Return the (x, y) coordinate for the center point of the cell that contains the specified text.  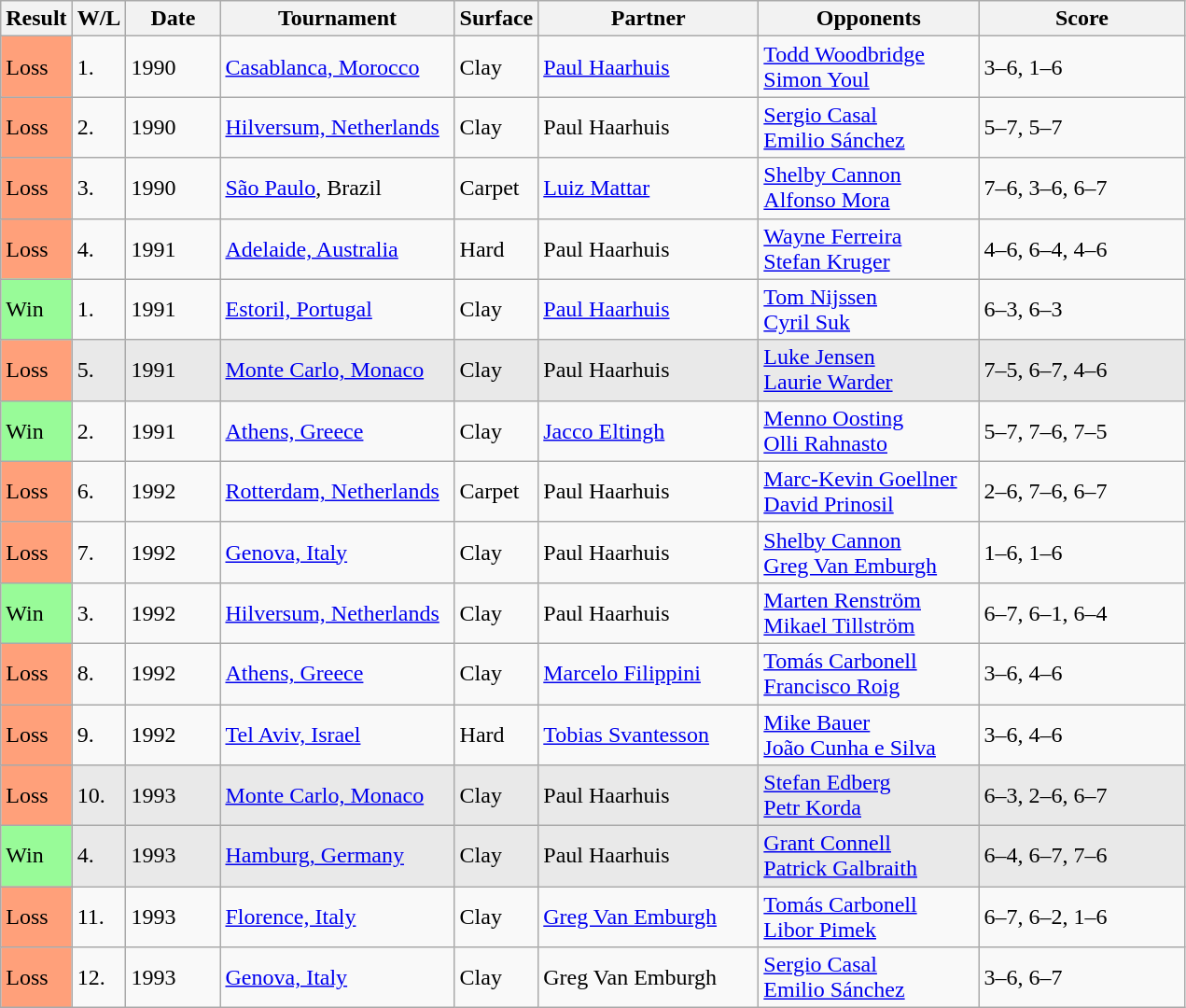
6–3, 2–6, 6–7 (1082, 795)
2–6, 7–6, 6–7 (1082, 491)
5–7, 7–6, 7–5 (1082, 431)
Florence, Italy (338, 917)
11. (99, 917)
Tom Nijssen Cyril Suk (869, 310)
Luiz Mattar (649, 189)
Luke Jensen Laurie Warder (869, 370)
7–6, 3–6, 6–7 (1082, 189)
Tobias Svantesson (649, 734)
Mike Bauer João Cunha e Silva (869, 734)
7. (99, 553)
Casablanca, Morocco (338, 67)
6. (99, 491)
Hamburg, Germany (338, 857)
5–7, 5–7 (1082, 127)
10. (99, 795)
Tomás Carbonell Libor Pimek (869, 917)
Wayne Ferreira Stefan Kruger (869, 248)
1–6, 1–6 (1082, 553)
Todd Woodbridge Simon Youl (869, 67)
Jacco Eltingh (649, 431)
5. (99, 370)
6–7, 6–1, 6–4 (1082, 612)
Marten Renström Mikael Tillström (869, 612)
Opponents (869, 19)
Tel Aviv, Israel (338, 734)
Score (1082, 19)
Grant Connell Patrick Galbraith (869, 857)
Estoril, Portugal (338, 310)
3–6, 6–7 (1082, 978)
6–7, 6–2, 1–6 (1082, 917)
Marc-Kevin Goellner David Prinosil (869, 491)
6–4, 6–7, 7–6 (1082, 857)
W/L (99, 19)
7–5, 6–7, 4–6 (1082, 370)
Surface (496, 19)
Shelby Cannon Greg Van Emburgh (869, 553)
Menno Oosting Olli Rahnasto (869, 431)
São Paulo, Brazil (338, 189)
3–6, 1–6 (1082, 67)
Stefan Edberg Petr Korda (869, 795)
Partner (649, 19)
9. (99, 734)
Marcelo Filippini (649, 674)
8. (99, 674)
Result (36, 19)
4–6, 6–4, 4–6 (1082, 248)
Date (174, 19)
Adelaide, Australia (338, 248)
6–3, 6–3 (1082, 310)
Tournament (338, 19)
12. (99, 978)
Tomás Carbonell Francisco Roig (869, 674)
Shelby Cannon Alfonso Mora (869, 189)
Rotterdam, Netherlands (338, 491)
